Extract the [x, y] coordinate from the center of the cell holding the provided text.  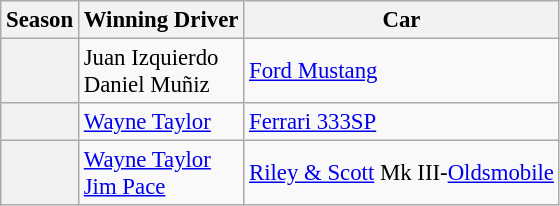
Wayne Taylor [160, 122]
Ford Mustang [402, 72]
Ferrari 333SP [402, 122]
Season [40, 20]
Winning Driver [160, 20]
Riley & Scott Mk III-Oldsmobile [402, 174]
Juan Izquierdo Daniel Muñiz [160, 72]
Wayne Taylor Jim Pace [160, 174]
Car [402, 20]
